Capture the cell that displays the provided text and extract its (X, Y) central coordinate. 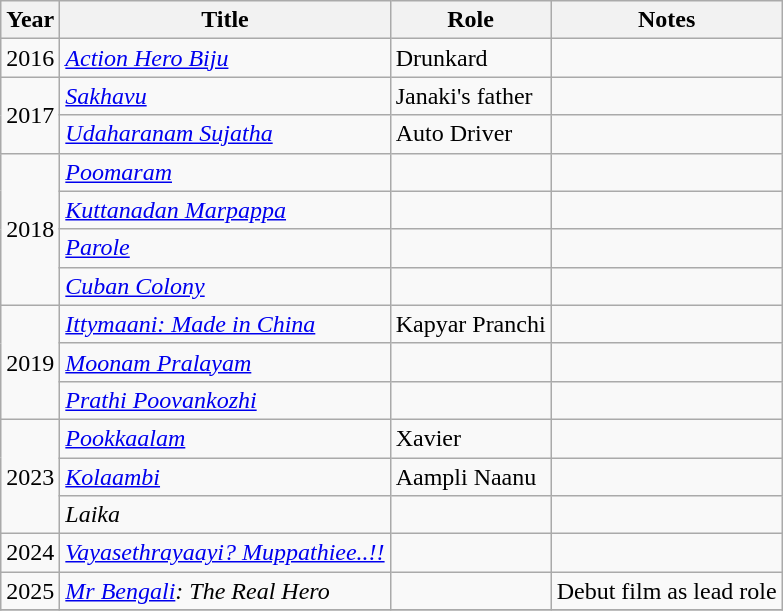
Laika (225, 515)
Moonam Pralayam (225, 362)
2023 (30, 476)
Ittymaani: Made in China (225, 324)
Mr Bengali: The Real Hero (225, 591)
2019 (30, 362)
2024 (30, 553)
Sakhavu (225, 96)
2025 (30, 591)
Drunkard (470, 58)
Role (470, 20)
Action Hero Biju (225, 58)
Janaki's father (470, 96)
Kapyar Pranchi (470, 324)
Kolaambi (225, 477)
Pookkaalam (225, 438)
Title (225, 20)
Poomaram (225, 172)
Auto Driver (470, 134)
Notes (666, 20)
Xavier (470, 438)
Cuban Colony (225, 286)
2018 (30, 229)
Year (30, 20)
Vayasethrayaayi? Muppathiee..!! (225, 553)
2016 (30, 58)
2017 (30, 115)
Debut film as lead role (666, 591)
Parole (225, 248)
Prathi Poovankozhi (225, 400)
Kuttanadan Marpappa (225, 210)
Udaharanam Sujatha (225, 134)
Aampli Naanu (470, 477)
